Extract the (x, y) coordinate from the center of the cell holding the provided text.  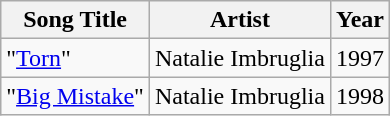
"Big Mistake" (76, 96)
1997 (360, 58)
1998 (360, 96)
Year (360, 20)
Artist (240, 20)
"Torn" (76, 58)
Song Title (76, 20)
